Search for the cell housing the specified text and yield its (x, y) center coordinate. 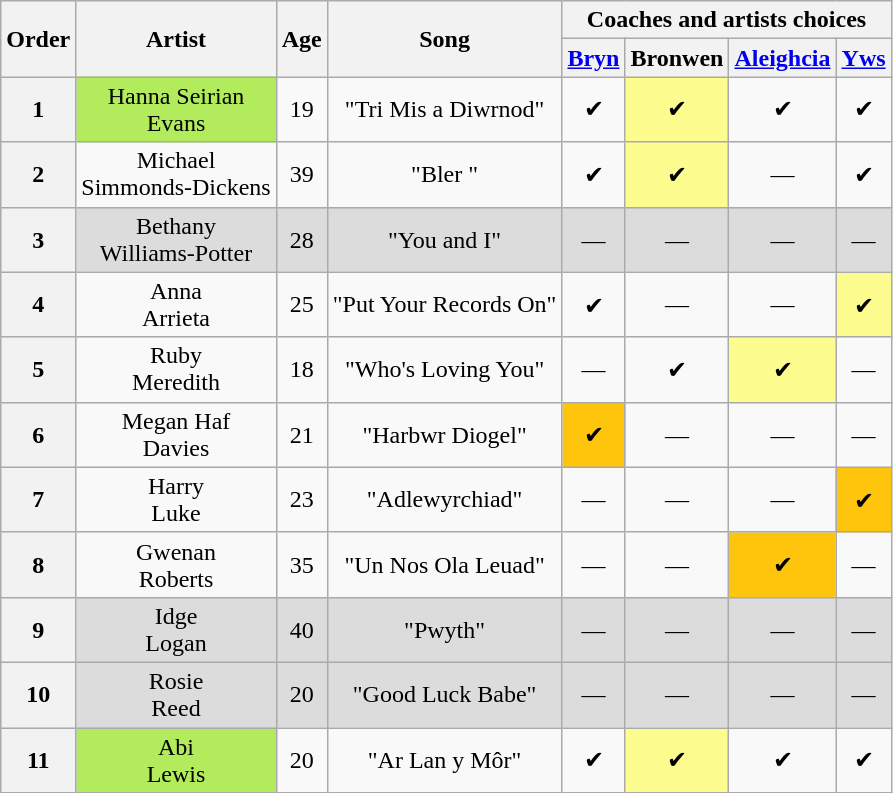
10 (38, 694)
Aleighcia (782, 58)
28 (302, 240)
18 (302, 370)
3 (38, 240)
BethanyWilliams-Potter (176, 240)
MichaelSimmonds-Dickens (176, 174)
1 (38, 110)
Megan HafDavies (176, 434)
"Tri Mis a Diwrnod" (444, 110)
RosieReed (176, 694)
4 (38, 304)
11 (38, 760)
35 (302, 564)
9 (38, 630)
Coaches and artists choices (726, 20)
Order (38, 39)
5 (38, 370)
Yws (864, 58)
21 (302, 434)
6 (38, 434)
"Pwyth" (444, 630)
GwenanRoberts (176, 564)
Bronwen (677, 58)
Age (302, 39)
19 (302, 110)
7 (38, 500)
"Harbwr Diogel" (444, 434)
"Bler " (444, 174)
"Good Luck Babe" (444, 694)
Bryn (594, 58)
RubyMeredith (176, 370)
AnnaArrieta (176, 304)
"You and I" (444, 240)
23 (302, 500)
AbiLewis (176, 760)
"Ar Lan y Môr" (444, 760)
8 (38, 564)
25 (302, 304)
39 (302, 174)
2 (38, 174)
Song (444, 39)
HarryLuke (176, 500)
Artist (176, 39)
"Who's Loving You" (444, 370)
"Adlewyrchiad" (444, 500)
"Put Your Records On" (444, 304)
"Un Nos Ola Leuad" (444, 564)
Hanna SeirianEvans (176, 110)
IdgeLogan (176, 630)
40 (302, 630)
